Search for the cell housing the specified text and yield its [X, Y] center coordinate. 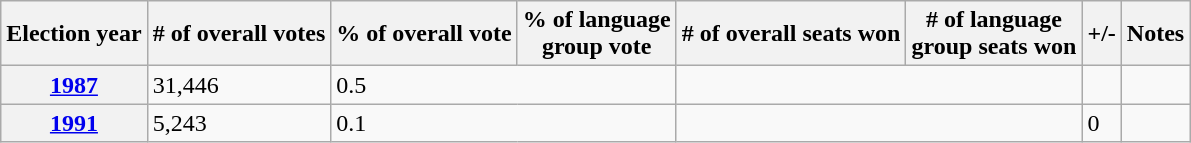
# of overall votes [239, 34]
Election year [74, 34]
# of overall seats won [791, 34]
1987 [74, 85]
% of overall vote [424, 34]
0.1 [504, 123]
0 [1102, 123]
% of languagegroup vote [596, 34]
31,446 [239, 85]
0.5 [504, 85]
5,243 [239, 123]
1991 [74, 123]
# of languagegroup seats won [994, 34]
+/- [1102, 34]
Notes [1155, 34]
